Locate the cell with the specified text and output its [x, y] center coordinate. 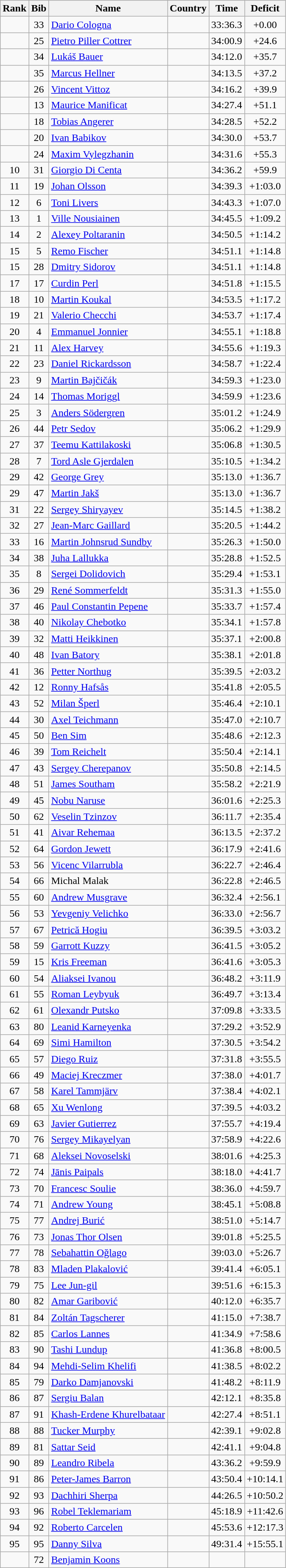
+1:07.0 [265, 203]
41:34.9 [227, 1334]
Pietro Piller Cottrer [108, 41]
39:03.0 [227, 1253]
34:45.5 [227, 219]
Diego Ruiz [108, 1059]
René Sommerfeldt [108, 590]
+4:02.1 [265, 1091]
Xu Wenlong [108, 1107]
38:01.6 [227, 1156]
+1:17.4 [265, 315]
+10:14.1 [265, 1479]
+39.9 [265, 89]
Bib [39, 8]
Yevgeniy Velichko [108, 913]
+2:01.8 [265, 655]
35:38.1 [227, 655]
Khash-Erdene Khurelbataar [108, 1414]
+8:11.9 [265, 1382]
Axel Teichmann [108, 720]
Country [188, 8]
+3:03.2 [265, 929]
Alex Harvey [108, 348]
+5:25.5 [265, 1237]
Javier Gutierrez [108, 1123]
Sergey Shiryayev [108, 510]
+2:12.3 [265, 736]
+24.6 [265, 41]
+1:23.0 [265, 380]
+2:56.7 [265, 913]
+6:05.1 [265, 1269]
+9:02.8 [265, 1430]
34:31.6 [227, 154]
Nobu Naruse [108, 800]
35:50.4 [227, 752]
+35.7 [265, 57]
Thomas Moriggl [108, 396]
+5:26.7 [265, 1253]
+9:59.9 [265, 1463]
Milan Šperl [108, 703]
+3:33.5 [265, 1011]
49:31.4 [227, 1544]
36:22.8 [227, 881]
Curdin Perl [108, 283]
Gordon Jewett [108, 849]
Marcus Hellner [108, 73]
+8:00.5 [265, 1350]
Jānis Paipals [108, 1172]
+1:52.5 [265, 558]
Petter Northug [108, 671]
Aivar Rehemaa [108, 833]
36:11.7 [227, 816]
Dachhiri Sherpa [108, 1495]
34:16.2 [227, 89]
+3:05.2 [265, 946]
34:28.5 [227, 121]
35:50.8 [227, 768]
+4:01.7 [265, 1075]
Vicenc Vilarrubla [108, 865]
34:30.0 [227, 138]
36:41.5 [227, 946]
Sergey Cherepanov [108, 768]
+2:05.5 [265, 687]
+1:30.5 [265, 445]
Dmitry Sidorov [108, 267]
Dario Cologna [108, 25]
5 [39, 251]
38:18.0 [227, 1172]
+3:52.9 [265, 1027]
35:31.3 [227, 590]
40:12.0 [227, 1301]
Sergey Mikayelyan [108, 1140]
35:06.8 [227, 445]
Martin Koukal [108, 299]
Roberto Carcelen [108, 1528]
39:01.8 [227, 1237]
+3:05.3 [265, 962]
+7:58.6 [265, 1334]
Darko Damjanovski [108, 1382]
Name [108, 8]
+8:02.2 [265, 1366]
+9:04.8 [265, 1447]
Leanid Karneyenka [108, 1027]
Zoltán Tagscherer [108, 1317]
34:58.7 [227, 364]
+4:22.6 [265, 1140]
+1:53.1 [265, 574]
+12:17.3 [265, 1528]
Amar Garibović [108, 1301]
41:15.0 [227, 1317]
44:26.5 [227, 1495]
39:51.6 [227, 1285]
37:09.8 [227, 1011]
+1:24.9 [265, 412]
36:48.2 [227, 978]
37:38.4 [227, 1091]
George Grey [108, 477]
Lee Jun-gil [108, 1285]
+59.9 [265, 170]
42:39.1 [227, 1430]
39:41.4 [227, 1269]
+1:57.8 [265, 622]
+2:00.8 [265, 639]
James Southam [108, 784]
Tashi Lundup [108, 1350]
+11:42.6 [265, 1512]
Leandro Ribela [108, 1463]
35:39.5 [227, 671]
+1:57.4 [265, 606]
34:50.5 [227, 235]
+1:29.9 [265, 428]
Francesc Soulie [108, 1188]
Sergiu Balan [108, 1398]
42:12.1 [227, 1398]
35:46.4 [227, 703]
+1:55.0 [265, 590]
+1:34.2 [265, 461]
Remo Fischer [108, 251]
+1:14.2 [265, 235]
35:26.3 [227, 542]
Andrew Musgrave [108, 897]
36:49.7 [227, 994]
+5:14.7 [265, 1220]
+4:59.7 [265, 1188]
30 [39, 720]
37:38.0 [227, 1075]
Robel Teklemariam [108, 1512]
34:27.4 [227, 105]
42:27.4 [227, 1414]
+2:35.4 [265, 816]
Maxim Vylegzhanin [108, 154]
35:34.1 [227, 622]
Sergei Dolidovich [108, 574]
Maciej Kreczmer [108, 1075]
Maurice Manificat [108, 105]
35:29.4 [227, 574]
Michal Malak [108, 881]
43:36.2 [227, 1463]
34:36.2 [227, 170]
37:29.2 [227, 1027]
+0.00 [265, 25]
Toni Livers [108, 203]
Deficit [265, 8]
+2:56.1 [265, 897]
+2:14.1 [265, 752]
+4:03.2 [265, 1107]
+3:55.5 [265, 1059]
36:39.5 [227, 929]
+3:54.2 [265, 1043]
Mladen Plakalović [108, 1269]
Garrott Kuzzy [108, 946]
+3:13.4 [265, 994]
34:59.3 [227, 380]
Tucker Murphy [108, 1430]
Andrew Young [108, 1204]
+51.1 [265, 105]
Karel Tammjärv [108, 1091]
Tord Asle Gjerdalen [108, 461]
96 [39, 1512]
8 [39, 574]
+8:51.1 [265, 1414]
Roman Leybyuk [108, 994]
+2:25.3 [265, 800]
+4:25.3 [265, 1156]
9 [39, 380]
34:53.7 [227, 315]
37:55.7 [227, 1123]
+1:50.0 [265, 542]
+53.7 [265, 138]
Mehdi-Selim Khelifi [108, 1366]
Benjamin Koons [108, 1560]
Rank [14, 8]
Carlos Lannes [108, 1334]
+2:46.5 [265, 881]
Teemu Kattilakoski [108, 445]
41:48.2 [227, 1382]
35:48.6 [227, 736]
34:00.9 [227, 41]
Emmanuel Jonnier [108, 332]
Johan Olsson [108, 186]
Tom Reichelt [108, 752]
+52.2 [265, 121]
Nikolay Chebotko [108, 622]
+2:14.5 [265, 768]
Martin Bajčičák [108, 380]
35:01.2 [227, 412]
34:12.0 [227, 57]
35:06.2 [227, 428]
34:51.8 [227, 283]
Simi Hamilton [108, 1043]
38:45.1 [227, 1204]
34:55.1 [227, 332]
2 [39, 235]
+1:18.8 [265, 332]
38:51.0 [227, 1220]
Ivan Batory [108, 655]
38:36.0 [227, 1188]
Lukáš Bauer [108, 57]
+4:41.7 [265, 1172]
+37.2 [265, 73]
36:13.5 [227, 833]
Valerio Checchi [108, 315]
+1:38.2 [265, 510]
+2:41.6 [265, 849]
+1:09.2 [265, 219]
35:58.2 [227, 784]
35:41.8 [227, 687]
35:33.7 [227, 606]
+1:22.4 [265, 364]
Sebahattin Oğlago [108, 1253]
35:20.5 [227, 526]
34:13.5 [227, 73]
36:01.6 [227, 800]
Ben Sim [108, 736]
34:59.9 [227, 396]
6 [39, 203]
36:22.7 [227, 865]
Jonas Thor Olsen [108, 1237]
Ivan Babikov [108, 138]
Andrej Burić [108, 1220]
Matti Heikkinen [108, 639]
+6:15.3 [265, 1285]
7 [39, 461]
34:43.3 [227, 203]
+5:08.8 [265, 1204]
+1:15.5 [265, 283]
41:38.5 [227, 1366]
Peter-James Barron [108, 1479]
36:41.6 [227, 962]
41:36.8 [227, 1350]
Ville Nousiainen [108, 219]
37:30.5 [227, 1043]
Petrică Hogiu [108, 929]
43:50.4 [227, 1479]
36:17.9 [227, 849]
Ronny Hafsås [108, 687]
33:36.3 [227, 25]
+1:17.2 [265, 299]
Tobias Angerer [108, 121]
16 [39, 542]
Juha Lallukka [108, 558]
Kris Freeman [108, 962]
Time [227, 8]
37:31.8 [227, 1059]
+2:37.2 [265, 833]
+1:19.3 [265, 348]
+1:44.2 [265, 526]
1 [39, 219]
Paul Constantin Pepene [108, 606]
42:41.1 [227, 1447]
34:39.3 [227, 186]
35:10.5 [227, 461]
35:47.0 [227, 720]
+2:10.7 [265, 720]
Anders Södergren [108, 412]
36:32.4 [227, 897]
+4:19.4 [265, 1123]
Martin Jakš [108, 493]
+2:21.9 [265, 784]
37:58.9 [227, 1140]
+2:03.2 [265, 671]
+1:23.6 [265, 396]
Jean-Marc Gaillard [108, 526]
+55.3 [265, 154]
Aleksei Novoselski [108, 1156]
Olexandr Putsko [108, 1011]
36:33.0 [227, 913]
35:28.8 [227, 558]
Aliaksei Ivanou [108, 978]
+15:55.1 [265, 1544]
+10:50.2 [265, 1495]
+8:35.8 [265, 1398]
+3:11.9 [265, 978]
Martin Johnsrud Sundby [108, 542]
34:55.6 [227, 348]
35:37.1 [227, 639]
34:53.5 [227, 299]
45:18.9 [227, 1512]
Vincent Vittoz [108, 89]
+2:10.1 [265, 703]
45:53.6 [227, 1528]
Daniel Rickardsson [108, 364]
Giorgio Di Centa [108, 170]
+7:38.7 [265, 1317]
35:14.5 [227, 510]
+2:46.4 [265, 865]
3 [39, 412]
Sattar Seid [108, 1447]
Alexey Poltaranin [108, 235]
Veselin Tzinzov [108, 816]
+6:35.7 [265, 1301]
+1:03.0 [265, 186]
Petr Sedov [108, 428]
Danny Silva [108, 1544]
37:39.5 [227, 1107]
4 [39, 332]
